Locate the cell with the specified text and output its [x, y] center coordinate. 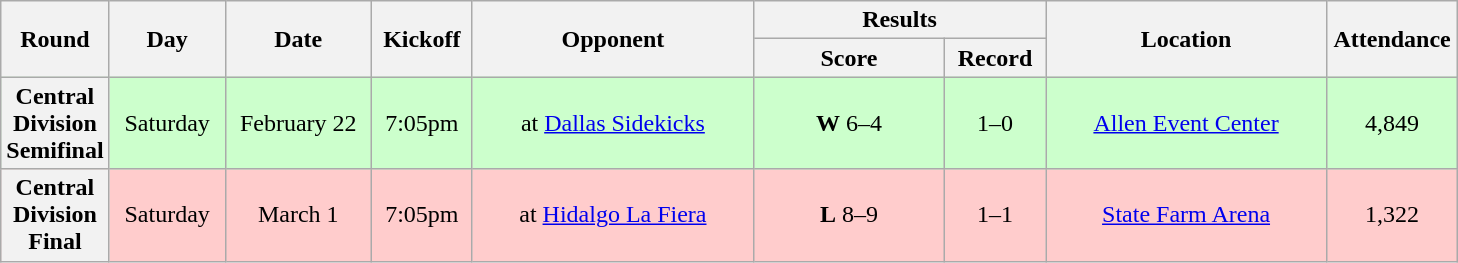
Central Division Final [55, 215]
4,849 [1392, 123]
Allen Event Center [1186, 123]
State Farm Arena [1186, 215]
W 6–4 [848, 123]
Results [899, 20]
Date [298, 39]
L 8–9 [848, 215]
1,322 [1392, 215]
at Dallas Sidekicks [612, 123]
March 1 [298, 215]
at Hidalgo La Fiera [612, 215]
February 22 [298, 123]
Central Division Semifinal [55, 123]
Location [1186, 39]
Record [994, 58]
Opponent [612, 39]
Attendance [1392, 39]
Round [55, 39]
Kickoff [422, 39]
Day [167, 39]
1–1 [994, 215]
1–0 [994, 123]
Score [848, 58]
